Provide the [X, Y] coordinate of the cell's center where the given text is located.  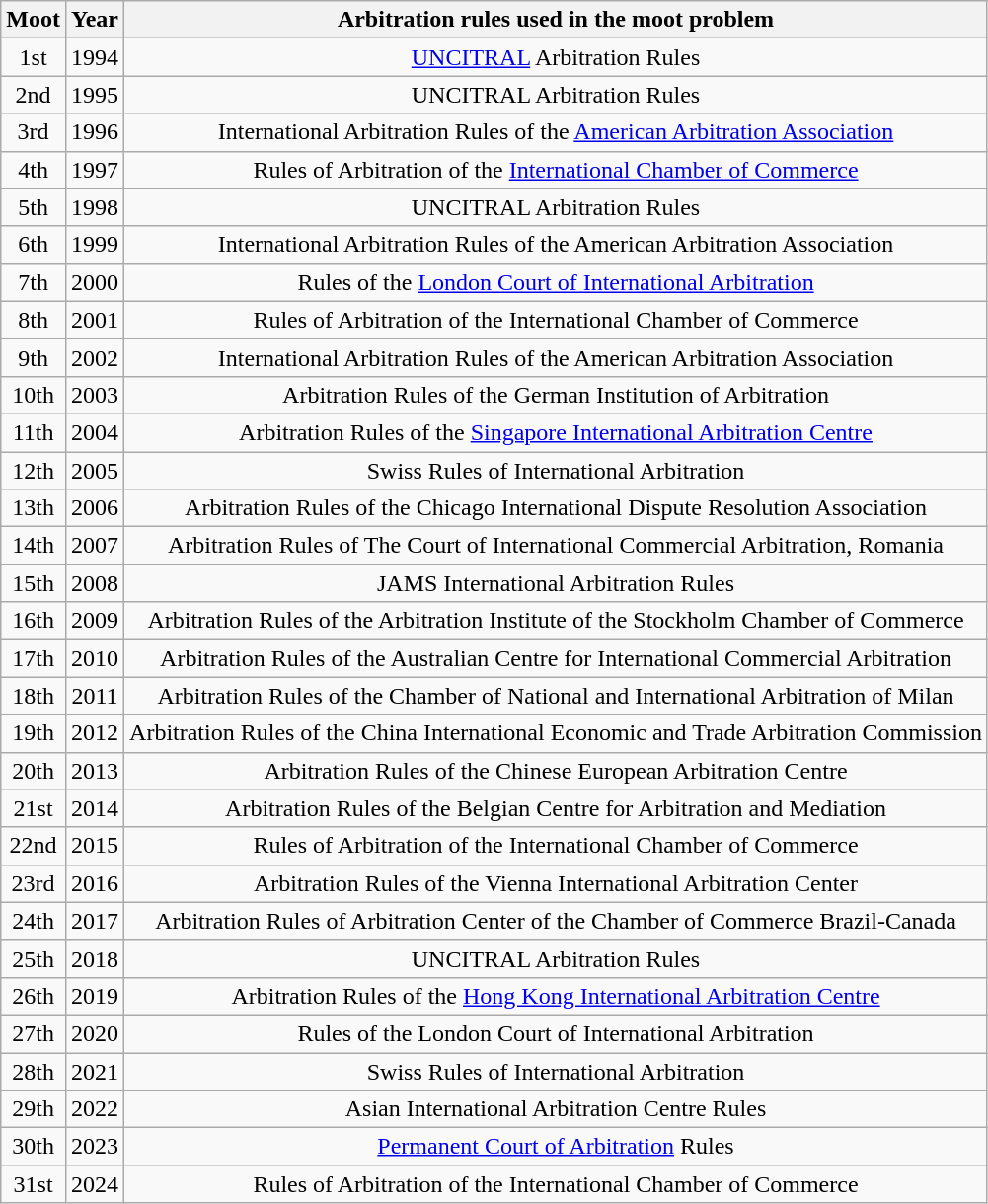
2015 [95, 846]
2009 [95, 621]
16th [34, 621]
23rd [34, 883]
2005 [95, 471]
2007 [95, 546]
2022 [95, 1109]
2017 [95, 921]
2003 [95, 395]
1st [34, 57]
15th [34, 583]
6th [34, 245]
2021 [95, 1071]
18th [34, 696]
22nd [34, 846]
1997 [95, 170]
11th [34, 432]
2019 [95, 996]
14th [34, 546]
21st [34, 808]
2018 [95, 958]
2011 [95, 696]
17th [34, 658]
Arbitration Rules of the Belgian Centre for Arbitration and Mediation [557, 808]
10th [34, 395]
Asian International Arbitration Centre Rules [557, 1109]
1995 [95, 95]
30th [34, 1147]
Year [95, 20]
Arbitration Rules of the Singapore International Arbitration Centre [557, 432]
2000 [95, 282]
2004 [95, 432]
2012 [95, 733]
4th [34, 170]
Moot [34, 20]
Arbitration Rules of the Arbitration Institute of the Stockholm Chamber of Commerce [557, 621]
2014 [95, 808]
Arbitration rules used in the moot problem [557, 20]
25th [34, 958]
28th [34, 1071]
1999 [95, 245]
5th [34, 207]
JAMS International Arbitration Rules [557, 583]
8th [34, 320]
Arbitration Rules of The Court of International Commercial Arbitration, Romania [557, 546]
Arbitration Rules of the China International Economic and Trade Arbitration Commission [557, 733]
12th [34, 471]
2008 [95, 583]
2013 [95, 771]
20th [34, 771]
7th [34, 282]
1998 [95, 207]
29th [34, 1109]
3rd [34, 132]
Arbitration Rules of Arbitration Center of the Chamber of Commerce Brazil-Canada [557, 921]
1996 [95, 132]
24th [34, 921]
Arbitration Rules of the German Institution of Arbitration [557, 395]
2016 [95, 883]
2nd [34, 95]
2020 [95, 1033]
Permanent Court of Arbitration Rules [557, 1147]
Arbitration Rules of the Australian Centre for International Commercial Arbitration [557, 658]
2024 [95, 1184]
19th [34, 733]
2010 [95, 658]
27th [34, 1033]
Arbitration Rules of the Hong Kong International Arbitration Centre [557, 996]
13th [34, 508]
Arbitration Rules of the Vienna International Arbitration Center [557, 883]
2023 [95, 1147]
Arbitration Rules of the Chamber of National and International Arbitration of Milan [557, 696]
2001 [95, 320]
9th [34, 357]
2002 [95, 357]
2006 [95, 508]
31st [34, 1184]
Arbitration Rules of the Chinese European Arbitration Centre [557, 771]
Arbitration Rules of the Chicago International Dispute Resolution Association [557, 508]
1994 [95, 57]
26th [34, 996]
